Output the (X, Y) coordinate of the center of the cell containing the given text.  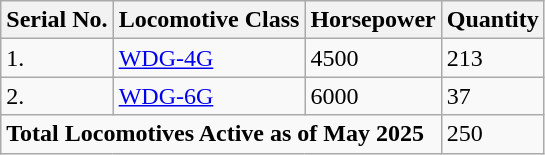
37 (492, 96)
Quantity (492, 20)
2. (57, 96)
WDG-4G (209, 58)
250 (492, 134)
WDG-6G (209, 96)
Total Locomotives Active as of May 2025 (221, 134)
4500 (373, 58)
Locomotive Class (209, 20)
Serial No. (57, 20)
1. (57, 58)
Horsepower (373, 20)
6000 (373, 96)
213 (492, 58)
